Search for the cell housing the specified text and yield its [x, y] center coordinate. 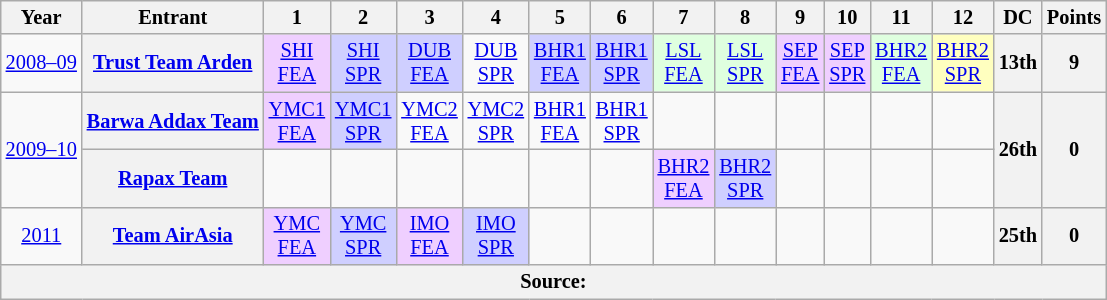
3 [429, 17]
2008–09 [42, 63]
DUBSPR [496, 63]
YMC1SPR [363, 121]
2011 [42, 236]
12 [963, 17]
Rapax Team [173, 178]
SHIFEA [297, 63]
DUBFEA [429, 63]
4 [496, 17]
Team AirAsia [173, 236]
Source: [554, 282]
SEPFEA [800, 63]
Barwa Addax Team [173, 121]
IMOFEA [429, 236]
LSLFEA [684, 63]
Year [42, 17]
2 [363, 17]
25th [1018, 236]
26th [1018, 150]
DC [1018, 17]
8 [745, 17]
Trust Team Arden [173, 63]
5 [560, 17]
SEPSPR [847, 63]
LSLSPR [745, 63]
2009–10 [42, 150]
YMC2FEA [429, 121]
YMC1FEA [297, 121]
Entrant [173, 17]
YMCSPR [363, 236]
7 [684, 17]
SHISPR [363, 63]
11 [901, 17]
YMC2SPR [496, 121]
1 [297, 17]
13th [1018, 63]
IMOSPR [496, 236]
6 [622, 17]
10 [847, 17]
Points [1074, 17]
YMCFEA [297, 236]
